Extract the (X, Y) coordinate from the center of the cell holding the provided text.  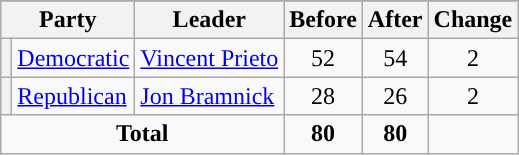
26 (395, 96)
Before (324, 20)
Total (142, 134)
Party (68, 20)
54 (395, 58)
After (395, 20)
Vincent Prieto (210, 58)
52 (324, 58)
Leader (210, 20)
Change (473, 20)
Republican (74, 96)
28 (324, 96)
Democratic (74, 58)
Jon Bramnick (210, 96)
